Return the (x, y) coordinate for the center point of the cell that contains the specified text.  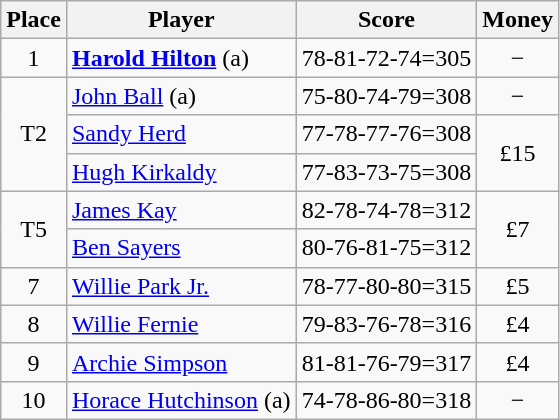
Willie Park Jr. (181, 286)
Ben Sayers (181, 248)
£15 (518, 153)
82-78-74-78=312 (386, 210)
78-81-72-74=305 (386, 58)
£7 (518, 229)
1 (34, 58)
78-77-80-80=315 (386, 286)
Harold Hilton (a) (181, 58)
Willie Fernie (181, 324)
81-81-76-79=317 (386, 362)
Sandy Herd (181, 134)
Horace Hutchinson (a) (181, 400)
T2 (34, 134)
Money (518, 20)
£5 (518, 286)
Score (386, 20)
T5 (34, 229)
Hugh Kirkaldy (181, 172)
74-78-86-80=318 (386, 400)
7 (34, 286)
77-83-73-75=308 (386, 172)
Player (181, 20)
77-78-77-76=308 (386, 134)
Archie Simpson (181, 362)
79-83-76-78=316 (386, 324)
80-76-81-75=312 (386, 248)
James Kay (181, 210)
John Ball (a) (181, 96)
75-80-74-79=308 (386, 96)
Place (34, 20)
9 (34, 362)
8 (34, 324)
10 (34, 400)
